Scan for the cell matching the given text and deliver its [X, Y] coordinate at center. 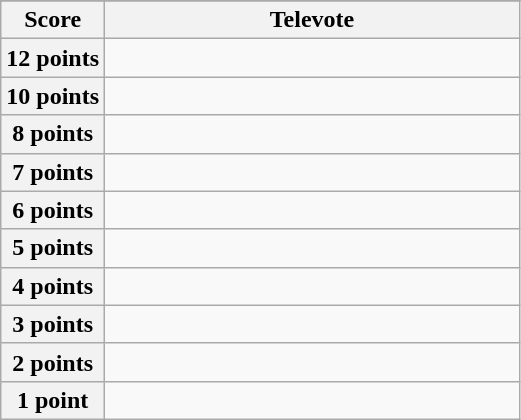
12 points [53, 58]
Score [53, 20]
7 points [53, 172]
3 points [53, 324]
6 points [53, 210]
1 point [53, 400]
2 points [53, 362]
Televote [312, 20]
4 points [53, 286]
10 points [53, 96]
5 points [53, 248]
8 points [53, 134]
